Locate the cell with the specified text and output its [X, Y] center coordinate. 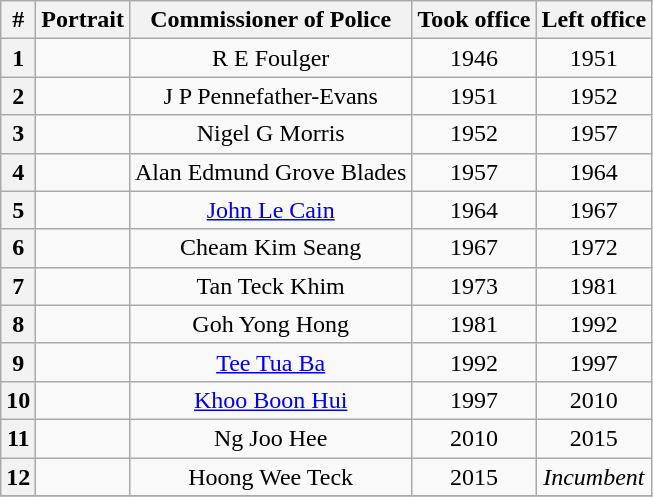
Took office [474, 20]
5 [18, 210]
1972 [594, 248]
Alan Edmund Grove Blades [270, 172]
Portrait [83, 20]
3 [18, 134]
6 [18, 248]
John Le Cain [270, 210]
1946 [474, 58]
Commissioner of Police [270, 20]
Khoo Boon Hui [270, 400]
Tee Tua Ba [270, 362]
12 [18, 477]
R E Foulger [270, 58]
Goh Yong Hong [270, 324]
Cheam Kim Seang [270, 248]
Ng Joo Hee [270, 438]
J P Pennefather-Evans [270, 96]
10 [18, 400]
1973 [474, 286]
2 [18, 96]
Incumbent [594, 477]
Left office [594, 20]
1 [18, 58]
8 [18, 324]
4 [18, 172]
Nigel G Morris [270, 134]
# [18, 20]
11 [18, 438]
7 [18, 286]
Tan Teck Khim [270, 286]
Hoong Wee Teck [270, 477]
9 [18, 362]
